Find where the given text appears and provide that cell's center as (x, y) coordinate. 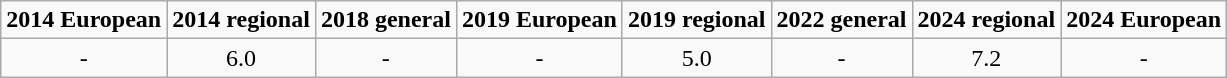
2014 regional (242, 20)
5.0 (696, 58)
2018 general (386, 20)
2024 regional (986, 20)
2022 general (842, 20)
2014 European (84, 20)
6.0 (242, 58)
2019 European (539, 20)
7.2 (986, 58)
2019 regional (696, 20)
2024 European (1144, 20)
